Scan for the cell matching the given text and deliver its (X, Y) coordinate at center. 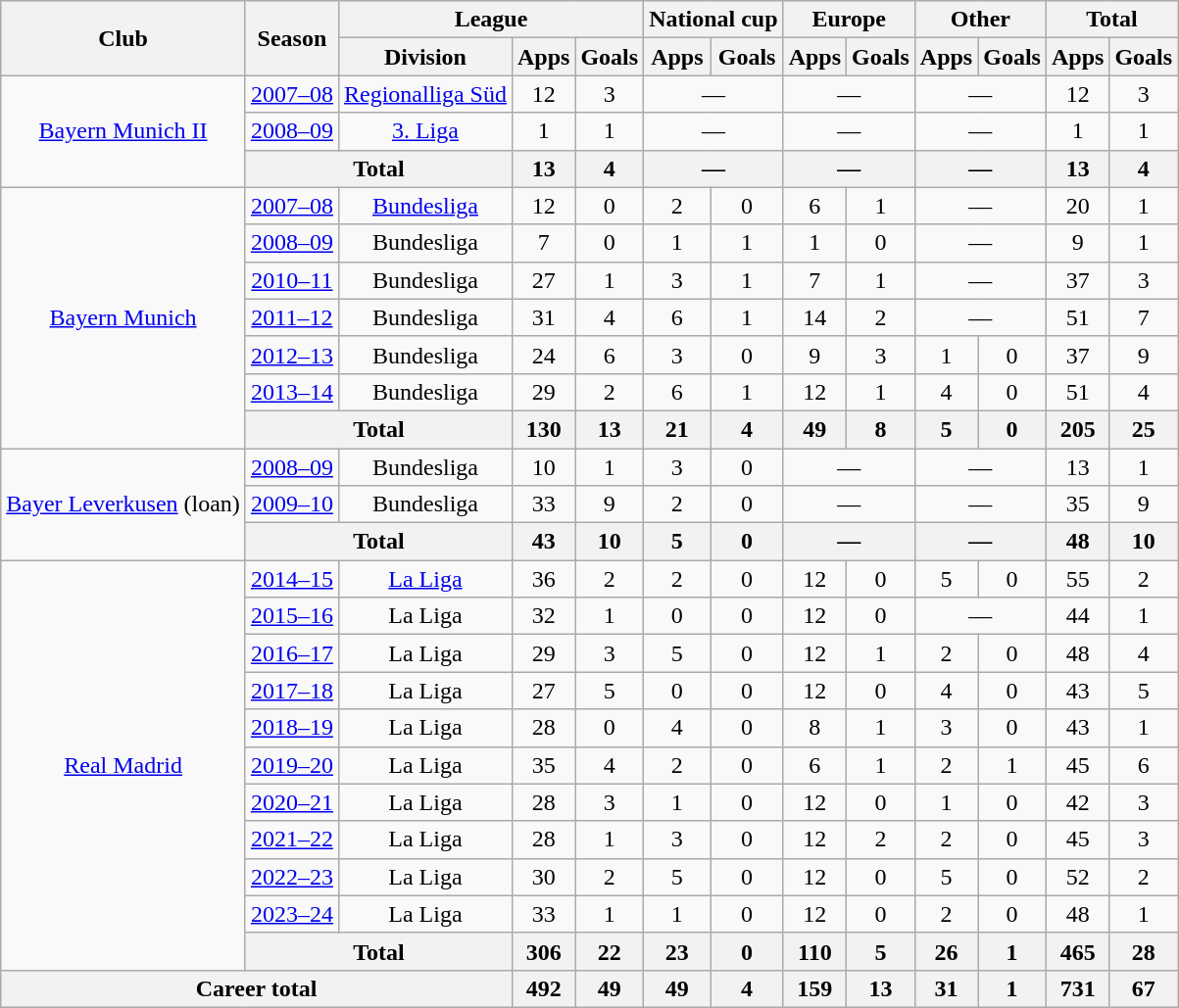
3. Liga (425, 131)
2022–23 (292, 877)
14 (814, 317)
42 (1077, 802)
2021–22 (292, 840)
492 (543, 988)
2014–15 (292, 579)
2009–10 (292, 504)
30 (543, 877)
Division (425, 57)
159 (814, 988)
20 (1077, 206)
2018–19 (292, 728)
32 (543, 616)
110 (814, 951)
2013–14 (292, 392)
24 (543, 355)
National cup (713, 20)
2016–17 (292, 653)
2017–18 (292, 691)
67 (1144, 988)
21 (677, 429)
55 (1077, 579)
Bayern Munich (123, 317)
36 (543, 579)
2015–16 (292, 616)
2019–20 (292, 765)
Club (123, 38)
Real Madrid (123, 766)
731 (1077, 988)
205 (1077, 429)
Europe (849, 20)
306 (543, 951)
23 (677, 951)
2010–11 (292, 280)
Other (980, 20)
Career total (257, 988)
2023–24 (292, 914)
25 (1144, 429)
Bayer Leverkusen (loan) (123, 504)
Regionalliga Süd (425, 94)
26 (946, 951)
Season (292, 38)
22 (610, 951)
2012–13 (292, 355)
44 (1077, 616)
52 (1077, 877)
League (490, 20)
2011–12 (292, 317)
Bayern Munich II (123, 131)
130 (543, 429)
2020–21 (292, 802)
465 (1077, 951)
